Scan for the cell matching the given text and deliver its (X, Y) coordinate at center. 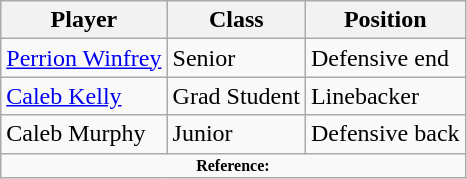
Player (84, 20)
Caleb Murphy (84, 134)
Junior (236, 134)
Senior (236, 58)
Linebacker (385, 96)
Reference: (233, 165)
Grad Student (236, 96)
Perrion Winfrey (84, 58)
Position (385, 20)
Class (236, 20)
Defensive back (385, 134)
Caleb Kelly (84, 96)
Defensive end (385, 58)
